Find where the given text appears and provide that cell's center as [x, y] coordinate. 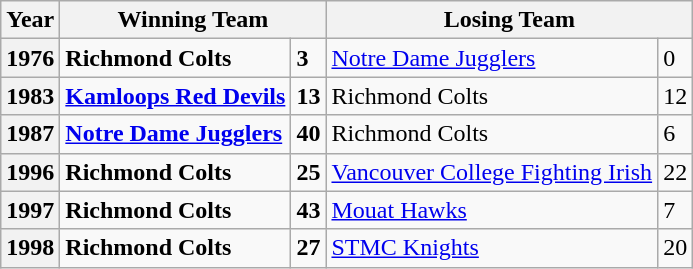
22 [676, 172]
7 [676, 210]
3 [308, 58]
Kamloops Red Devils [176, 96]
13 [308, 96]
Losing Team [510, 20]
27 [308, 248]
Vancouver College Fighting Irish [492, 172]
STMC Knights [492, 248]
0 [676, 58]
1987 [30, 134]
Mouat Hawks [492, 210]
1996 [30, 172]
1983 [30, 96]
Winning Team [193, 20]
6 [676, 134]
1976 [30, 58]
1997 [30, 210]
1998 [30, 248]
43 [308, 210]
20 [676, 248]
Year [30, 20]
40 [308, 134]
25 [308, 172]
12 [676, 96]
